Return (X, Y) of the center of cell containing provided text 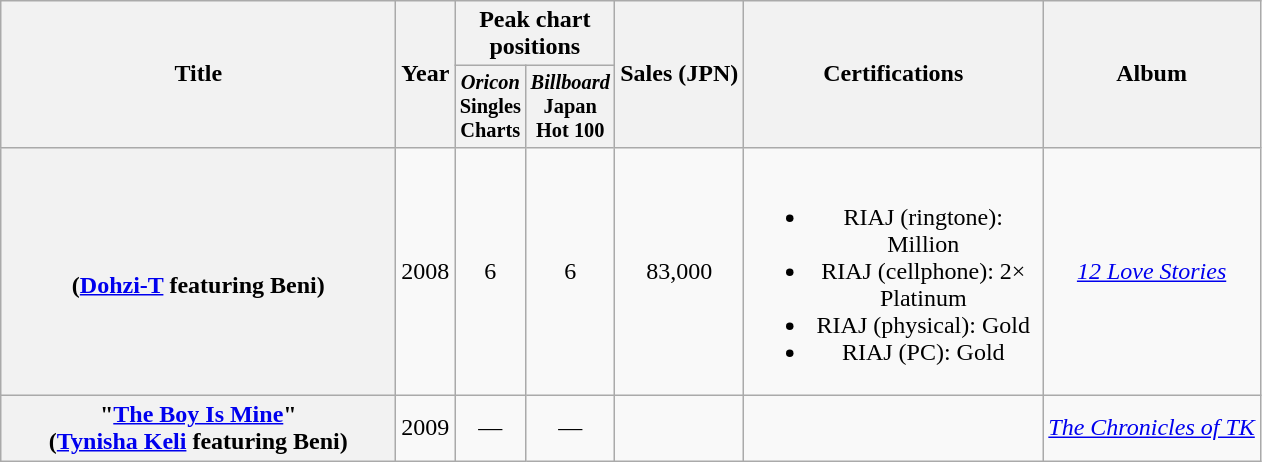
Title (198, 74)
Oricon Singles Charts (490, 107)
"The Boy Is Mine"(Tynisha Keli featuring Beni) (198, 428)
(Dohzi-T featuring Beni) (198, 271)
RIAJ (ringtone): MillionRIAJ (cellphone): 2× PlatinumRIAJ (physical): GoldRIAJ (PC): Gold (894, 271)
Album (1152, 74)
Certifications (894, 74)
Year (426, 74)
2009 (426, 428)
12 Love Stories (1152, 271)
The Chronicles of TK (1152, 428)
Sales (JPN) (680, 74)
2008 (426, 271)
Peak chart positions (535, 34)
83,000 (680, 271)
Billboard Japan Hot 100 (570, 107)
